Return [x, y] of the center of cell containing provided text 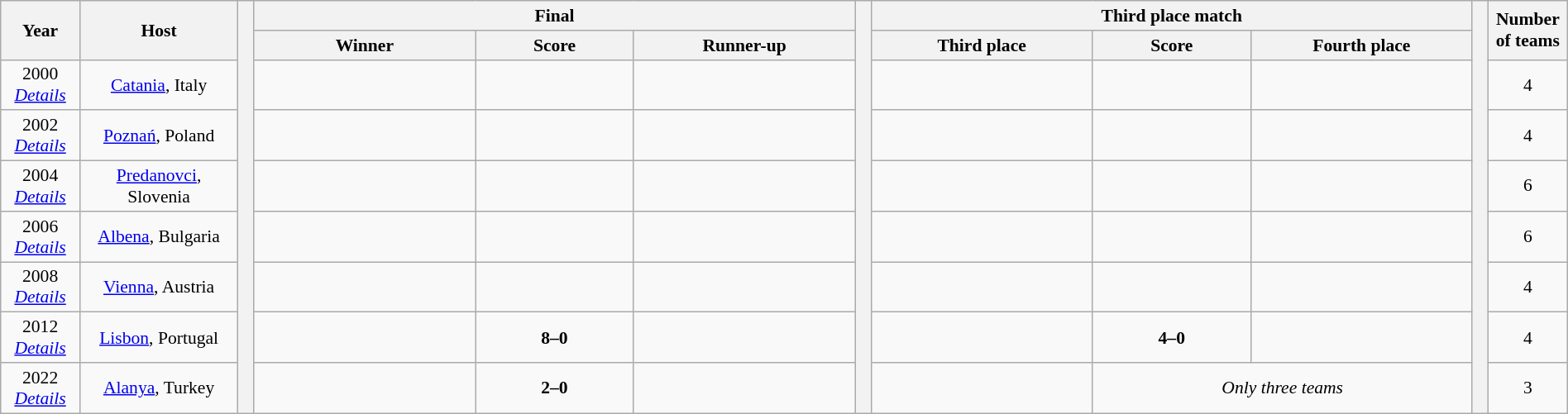
2022Details [41, 388]
2002Details [41, 136]
Albena, Bulgaria [159, 236]
Only three teams [1282, 388]
2–0 [554, 388]
Poznań, Poland [159, 136]
Year [41, 30]
Host [159, 30]
Lisbon, Portugal [159, 337]
Predanovci, Slovenia [159, 187]
Catania, Italy [159, 84]
3 [1527, 388]
Third place [982, 45]
Final [554, 16]
8–0 [554, 337]
Alanya, Turkey [159, 388]
2004Details [41, 187]
Number of teams [1527, 30]
2008Details [41, 288]
4–0 [1171, 337]
2000Details [41, 84]
2012Details [41, 337]
Third place match [1171, 16]
2006Details [41, 236]
Fourth place [1361, 45]
Vienna, Austria [159, 288]
Runner-up [744, 45]
Winner [365, 45]
